Scan for the cell matching the given text and deliver its (x, y) coordinate at center. 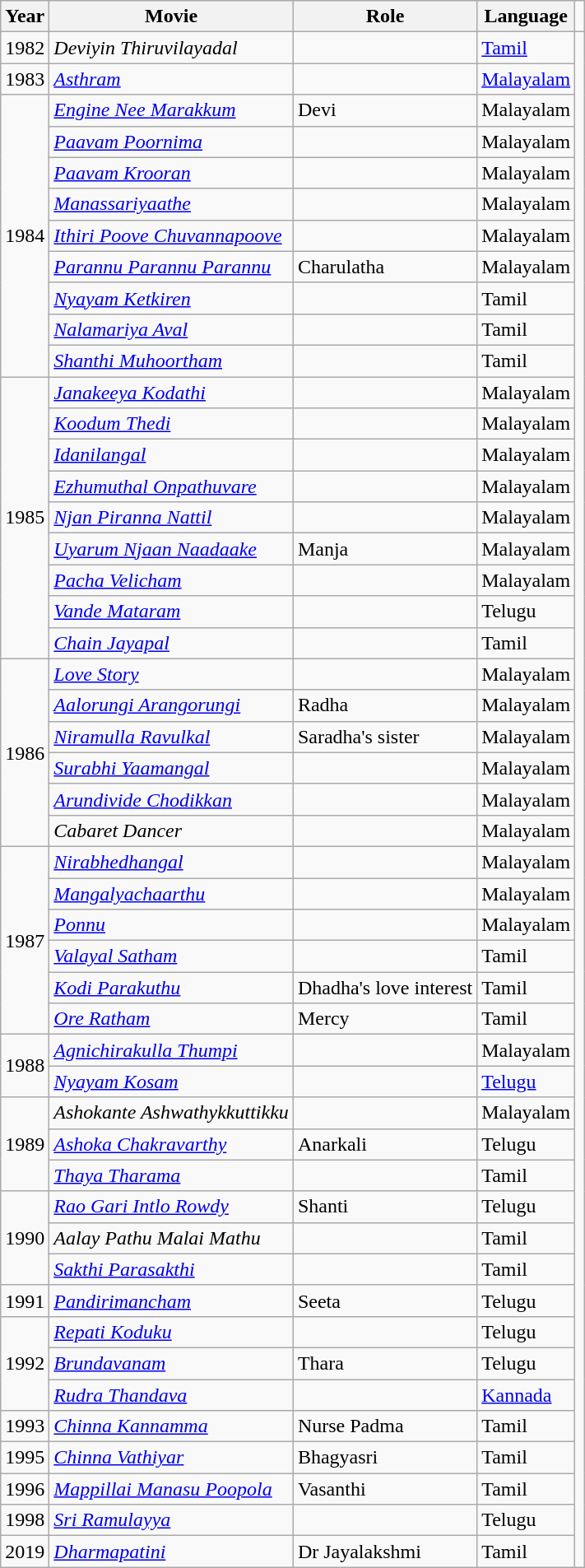
Aalay Pathu Malai Mathu (171, 1238)
Kannada (527, 1395)
Anarkali (385, 1144)
1990 (25, 1238)
Njan Piranna Nattil (171, 518)
Aalorungi Arangorungi (171, 705)
1983 (25, 79)
Dr Jayalakshmi (385, 1552)
Shanthi Muhoortham (171, 361)
Manassariyaathe (171, 204)
Paavam Krooran (171, 173)
Parannu Parannu Parannu (171, 267)
Ashokante Ashwathykkuttikku (171, 1113)
Agnichirakulla Thumpi (171, 1050)
Thara (385, 1363)
Kodi Parakuthu (171, 988)
Chinna Vathiyar (171, 1458)
Saradha's sister (385, 737)
1995 (25, 1458)
Manja (385, 549)
1987 (25, 940)
Valayal Satham (171, 956)
1982 (25, 48)
1998 (25, 1520)
Niramulla Ravulkal (171, 737)
Mappillai Manasu Poopola (171, 1489)
Chain Jayapal (171, 643)
Ponnu (171, 925)
Vasanthi (385, 1489)
Ithiri Poove Chuvannapoove (171, 235)
Cabaret Dancer (171, 831)
Ore Ratham (171, 1019)
1989 (25, 1144)
Pacha Velicham (171, 580)
Vande Mataram (171, 612)
Nalamariya Aval (171, 329)
1986 (25, 752)
Uyarum Njaan Naadaake (171, 549)
Deviyin Thiruvilayadal (171, 48)
1985 (25, 519)
Pandirimancham (171, 1300)
Nyayam Kosam (171, 1082)
Sri Ramulayya (171, 1520)
Rudra Thandava (171, 1395)
Language (527, 16)
1984 (25, 235)
Thaya Tharama (171, 1175)
Arundivide Chodikkan (171, 799)
1991 (25, 1300)
Role (385, 16)
Engine Nee Marakkum (171, 110)
Chinna Kannamma (171, 1426)
Seeta (385, 1300)
Devi (385, 110)
Shanti (385, 1207)
Nurse Padma (385, 1426)
Sakthi Parasakthi (171, 1269)
Paavam Poornima (171, 142)
Repati Koduku (171, 1332)
2019 (25, 1552)
Mangalyachaarthu (171, 893)
Ezhumuthal Onpathuvare (171, 486)
Surabhi Yaamangal (171, 768)
Year (25, 16)
Love Story (171, 674)
1992 (25, 1363)
Rao Gari Intlo Rowdy (171, 1207)
Nyayam Ketkiren (171, 298)
Janakeeya Kodathi (171, 393)
Dharmapatini (171, 1552)
Bhagyasri (385, 1458)
Radha (385, 705)
Dhadha's love interest (385, 988)
Asthram (171, 79)
Ashoka Chakravarthy (171, 1144)
1993 (25, 1426)
Idanilangal (171, 455)
Brundavanam (171, 1363)
1996 (25, 1489)
Nirabhedhangal (171, 862)
Mercy (385, 1019)
1988 (25, 1066)
Movie (171, 16)
Charulatha (385, 267)
Koodum Thedi (171, 424)
